Return [X, Y] of the center of cell containing provided text 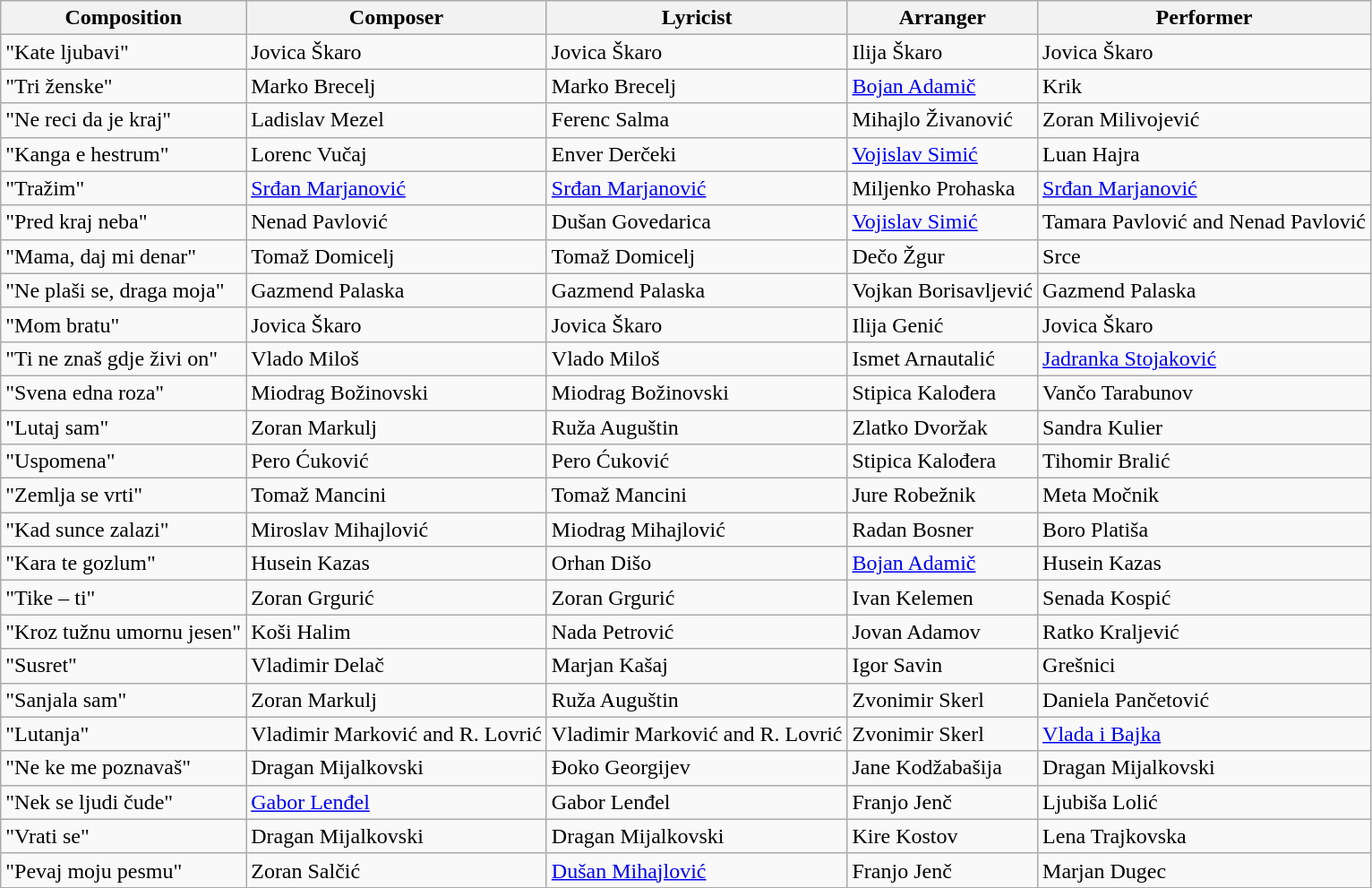
"Tri ženske" [124, 86]
"Kad sunce zalazi" [124, 530]
Miroslav Mihajlović [397, 530]
"Kara te gozlum" [124, 564]
Jure Robežnik [942, 496]
Radan Bosner [942, 530]
Đoko Georgijev [697, 768]
"Ti ne znaš gdje živi on" [124, 358]
Tihomir Bralić [1205, 461]
Jadranka Stojaković [1205, 358]
Composer [397, 18]
"Kanga e hestrum" [124, 154]
Mihajlo Živanović [942, 120]
"Ne ke me poznavaš" [124, 768]
Enver Derčeki [697, 154]
Ljubiša Lolić [1205, 802]
Vladimir Delač [397, 666]
Sandra Kulier [1205, 427]
Performer [1205, 18]
"Ne plaši se, draga moja" [124, 290]
"Tražim" [124, 188]
Miodrag Mihajlović [697, 530]
Jane Kodžabašija [942, 768]
Igor Savin [942, 666]
"Pred kraj neba" [124, 222]
Marjan Dugec [1205, 870]
Ilija Škaro [942, 52]
Meta Močnik [1205, 496]
"Lutaj sam" [124, 427]
Composition [124, 18]
Lena Trajkovska [1205, 836]
"Pevaj moju pesmu" [124, 870]
Kire Kostov [942, 836]
"Kroz tužnu umornu jesen" [124, 632]
"Lutanja" [124, 734]
Orhan Dišo [697, 564]
Arranger [942, 18]
Lyricist [697, 18]
"Uspomena" [124, 461]
"Kate ljubavi" [124, 52]
Dušan Govedarica [697, 222]
Zoran Salčić [397, 870]
Lorenc Vučaj [397, 154]
Daniela Pančetović [1205, 700]
"Sanjala sam" [124, 700]
Srce [1205, 256]
Zlatko Dvoržak [942, 427]
Ratko Kraljević [1205, 632]
Miljenko Prohaska [942, 188]
Ismet Arnautalić [942, 358]
"Nek se ljudi čude" [124, 802]
Nenad Pavlović [397, 222]
Ferenc Salma [697, 120]
Koši Halim [397, 632]
Vojkan Borisavljević [942, 290]
"Tike – ti" [124, 598]
Dečo Žgur [942, 256]
Krik [1205, 86]
"Svena edna roza" [124, 392]
"Mama, daj mi denar" [124, 256]
Senada Kospić [1205, 598]
Ladislav Mezel [397, 120]
Ivan Kelemen [942, 598]
Luan Hajra [1205, 154]
Vlada i Bajka [1205, 734]
"Vrati se" [124, 836]
"Zemlja se vrti" [124, 496]
Zoran Milivojević [1205, 120]
Jovan Adamov [942, 632]
Nada Petrović [697, 632]
Marjan Kašaj [697, 666]
Boro Platiša [1205, 530]
Ilija Genić [942, 324]
Dušan Mihajlović [697, 870]
"Mom bratu" [124, 324]
"Susret" [124, 666]
Grešnici [1205, 666]
Tamara Pavlović and Nenad Pavlović [1205, 222]
"Ne reci da je kraj" [124, 120]
Vančo Tarabunov [1205, 392]
